Provide the (X, Y) coordinate of the cell's center where the given text is located.  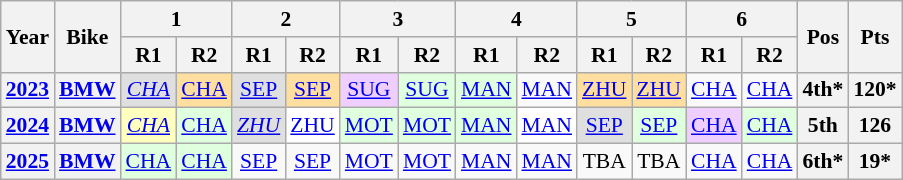
2 (286, 19)
19* (874, 162)
6th* (822, 162)
5 (632, 19)
120* (874, 90)
Pos (822, 36)
Year (28, 36)
5th (822, 126)
2024 (28, 126)
4 (516, 19)
2025 (28, 162)
1 (176, 19)
4th* (822, 90)
3 (398, 19)
Bike (87, 36)
126 (874, 126)
2023 (28, 90)
6 (742, 19)
Pts (874, 36)
